Search for the cell housing the specified text and yield its [x, y] center coordinate. 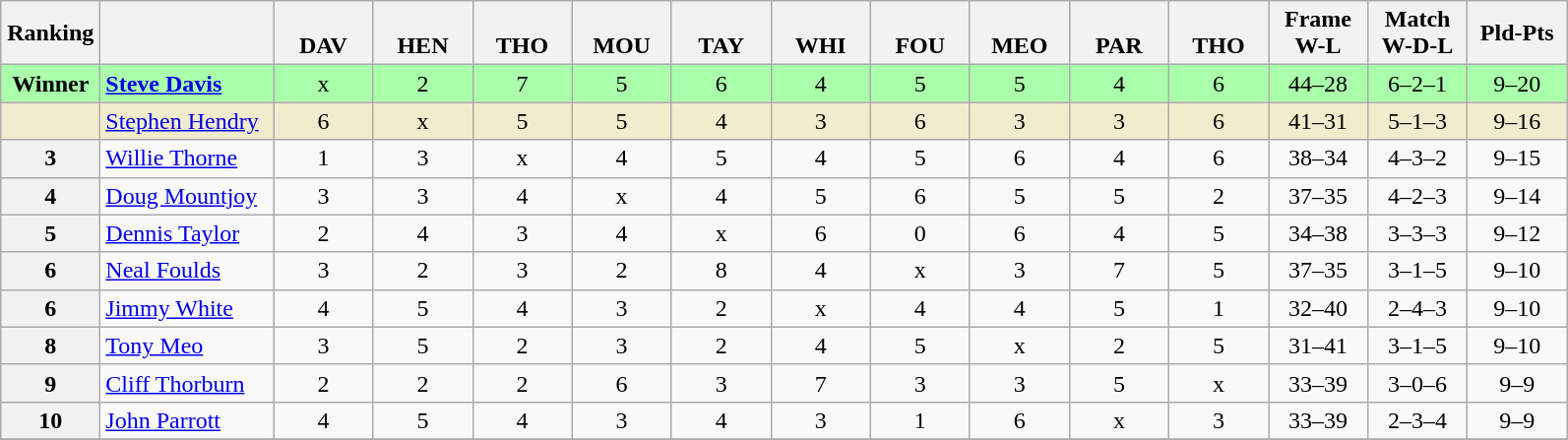
4–2–3 [1417, 196]
Cliff Thorburn [187, 383]
WHI [821, 33]
9–20 [1518, 84]
38–34 [1317, 158]
2–4–3 [1417, 308]
MEO [1020, 33]
10 [51, 420]
32–40 [1317, 308]
DAV [323, 33]
TAY [721, 33]
31–41 [1317, 346]
Dennis Taylor [187, 233]
Jimmy White [187, 308]
9–15 [1518, 158]
41–31 [1317, 121]
5–1–3 [1417, 121]
3–0–6 [1417, 383]
44–28 [1317, 84]
9–12 [1518, 233]
Willie Thorne [187, 158]
4–3–2 [1417, 158]
John Parrott [187, 420]
Steve Davis [187, 84]
Pld-Pts [1518, 33]
0 [919, 233]
6–2–1 [1417, 84]
Neal Foulds [187, 271]
PAR [1118, 33]
MatchW-D-L [1417, 33]
Tony Meo [187, 346]
2–3–4 [1417, 420]
FOU [919, 33]
9–14 [1518, 196]
MOU [622, 33]
FrameW-L [1317, 33]
34–38 [1317, 233]
Stephen Hendry [187, 121]
Doug Mountjoy [187, 196]
Winner [51, 84]
Ranking [51, 33]
9–16 [1518, 121]
3–3–3 [1417, 233]
HEN [423, 33]
9 [51, 383]
